Extract the (x, y) coordinate from the center of the cell holding the provided text.  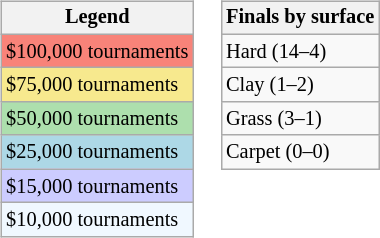
$100,000 tournaments (97, 51)
Clay (1–2) (300, 85)
Finals by surface (300, 18)
Grass (3–1) (300, 119)
$15,000 tournaments (97, 186)
$75,000 tournaments (97, 85)
Carpet (0–0) (300, 152)
$25,000 tournaments (97, 152)
$10,000 tournaments (97, 220)
Legend (97, 18)
$50,000 tournaments (97, 119)
Hard (14–4) (300, 51)
